Find where the given text appears and provide that cell's center as [x, y] coordinate. 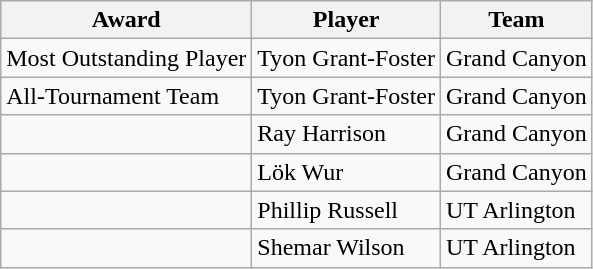
Phillip Russell [346, 210]
Player [346, 20]
All-Tournament Team [126, 96]
Most Outstanding Player [126, 58]
Award [126, 20]
Shemar Wilson [346, 248]
Team [517, 20]
Ray Harrison [346, 134]
Lök Wur [346, 172]
